From the cell containing the given text, extract its center point as (X, Y) coordinate. 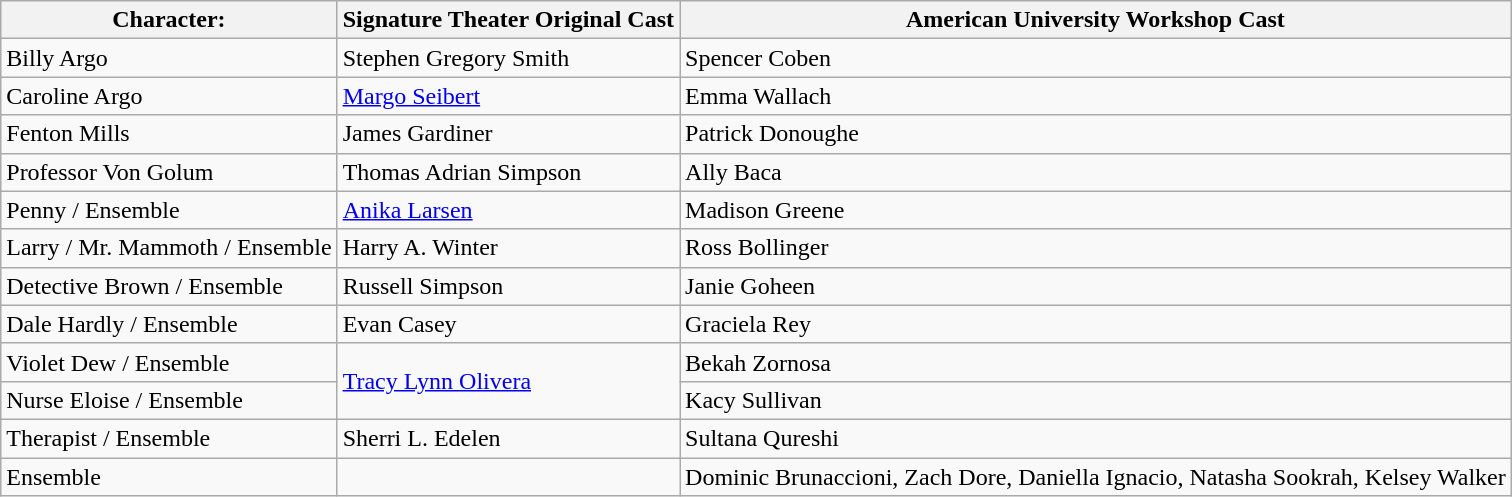
Violet Dew / Ensemble (169, 362)
Emma Wallach (1096, 96)
Tracy Lynn Olivera (508, 381)
Patrick Donoughe (1096, 134)
Signature Theater Original Cast (508, 20)
Professor Von Golum (169, 172)
Kacy Sullivan (1096, 400)
Harry A. Winter (508, 248)
Dominic Brunaccioni, Zach Dore, Daniella Ignacio, Natasha Sookrah, Kelsey Walker (1096, 477)
Billy Argo (169, 58)
Fenton Mills (169, 134)
Spencer Coben (1096, 58)
Penny / Ensemble (169, 210)
Nurse Eloise / Ensemble (169, 400)
Detective Brown / Ensemble (169, 286)
Graciela Rey (1096, 324)
Larry / Mr. Mammoth / Ensemble (169, 248)
Sultana Qureshi (1096, 438)
Character: (169, 20)
James Gardiner (508, 134)
Caroline Argo (169, 96)
Thomas Adrian Simpson (508, 172)
Stephen Gregory Smith (508, 58)
Russell Simpson (508, 286)
Madison Greene (1096, 210)
Evan Casey (508, 324)
Bekah Zornosa (1096, 362)
American University Workshop Cast (1096, 20)
Anika Larsen (508, 210)
Dale Hardly / Ensemble (169, 324)
Therapist / Ensemble (169, 438)
Margo Seibert (508, 96)
Ross Bollinger (1096, 248)
Sherri L. Edelen (508, 438)
Ally Baca (1096, 172)
Janie Goheen (1096, 286)
Ensemble (169, 477)
